Locate the cell with the specified text and output its (x, y) center coordinate. 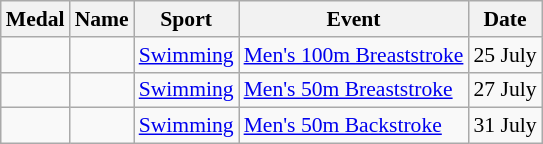
31 July (504, 126)
Event (354, 19)
Men's 50m Breaststroke (354, 90)
Name (102, 19)
27 July (504, 90)
25 July (504, 55)
Date (504, 19)
Medal (36, 19)
Sport (186, 19)
Men's 100m Breaststroke (354, 55)
Men's 50m Backstroke (354, 126)
